Pinpoint the cell where the given text exists, returning its [X, Y] midpoint coordinate. 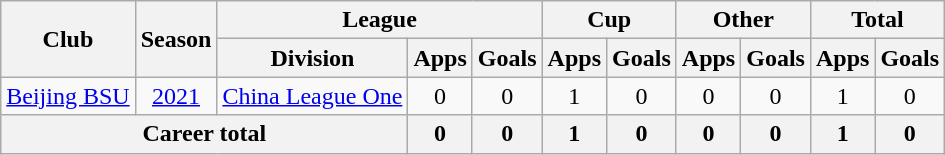
Division [312, 58]
China League One [312, 96]
Club [68, 39]
Season [176, 39]
Career total [204, 134]
Beijing BSU [68, 96]
Other [743, 20]
League [380, 20]
Cup [609, 20]
2021 [176, 96]
Total [877, 20]
